Return the (X, Y) coordinate for the center point of the cell that contains the specified text.  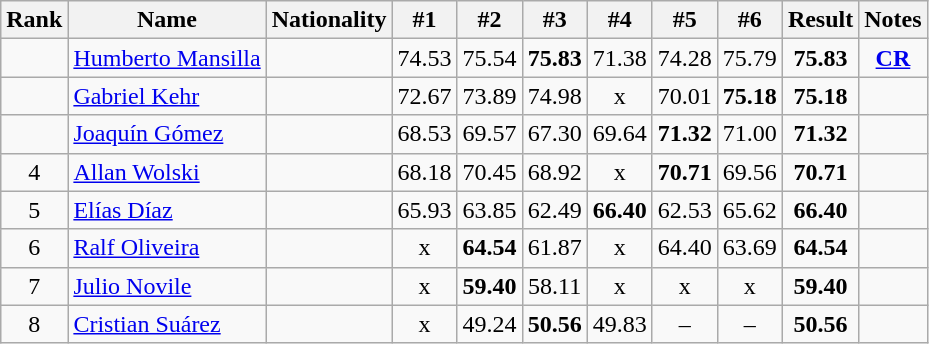
74.28 (684, 58)
71.00 (750, 134)
62.49 (554, 210)
67.30 (554, 134)
68.18 (424, 172)
68.53 (424, 134)
75.54 (490, 58)
63.69 (750, 248)
CR (893, 58)
Ralf Oliveira (167, 248)
6 (34, 248)
49.24 (490, 324)
74.98 (554, 96)
Humberto Mansilla (167, 58)
5 (34, 210)
#1 (424, 20)
Nationality (329, 20)
64.40 (684, 248)
74.53 (424, 58)
Notes (893, 20)
62.53 (684, 210)
63.85 (490, 210)
Cristian Suárez (167, 324)
#5 (684, 20)
69.56 (750, 172)
#6 (750, 20)
4 (34, 172)
#3 (554, 20)
58.11 (554, 286)
75.79 (750, 58)
72.67 (424, 96)
73.89 (490, 96)
61.87 (554, 248)
70.01 (684, 96)
Rank (34, 20)
69.57 (490, 134)
Result (820, 20)
65.93 (424, 210)
7 (34, 286)
69.64 (620, 134)
65.62 (750, 210)
Julio Novile (167, 286)
#4 (620, 20)
70.45 (490, 172)
71.38 (620, 58)
49.83 (620, 324)
Allan Wolski (167, 172)
Name (167, 20)
68.92 (554, 172)
Gabriel Kehr (167, 96)
8 (34, 324)
Elías Díaz (167, 210)
Joaquín Gómez (167, 134)
#2 (490, 20)
